Capture the cell that displays the provided text and extract its (X, Y) central coordinate. 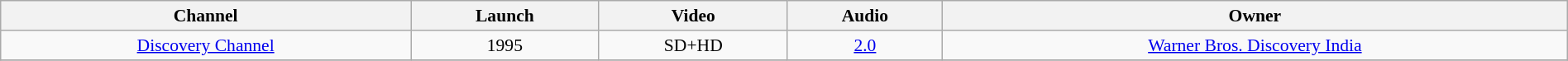
Warner Bros. Discovery India (1255, 45)
Video (693, 16)
Owner (1255, 16)
Launch (504, 16)
Discovery Channel (206, 45)
Channel (206, 16)
Audio (865, 16)
SD+HD (693, 45)
2.0 (865, 45)
1995 (504, 45)
